Identify which cell holds the provided text, then report its [X, Y] central coordinate. 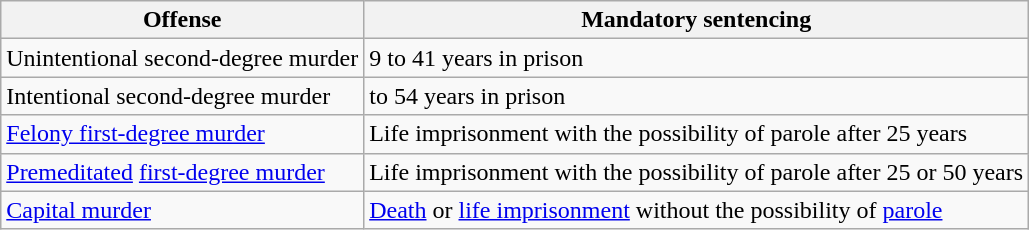
Life imprisonment with the possibility of parole after 25 years [696, 134]
Life imprisonment with the possibility of parole after 25 or 50 years [696, 172]
Premeditated first-degree murder [182, 172]
9 to 41 years in prison [696, 58]
Felony first-degree murder [182, 134]
Death or life imprisonment without the possibility of parole [696, 210]
Unintentional second-degree murder [182, 58]
Intentional second-degree murder [182, 96]
Mandatory sentencing [696, 20]
Capital murder [182, 210]
to 54 years in prison [696, 96]
Offense [182, 20]
